Locate the cell with the specified text and output its (X, Y) center coordinate. 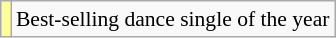
Best-selling dance single of the year (173, 19)
